Pinpoint the cell where the given text exists, returning its [X, Y] midpoint coordinate. 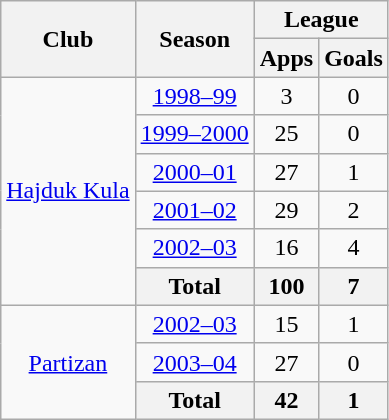
Partizan [68, 362]
2 [354, 210]
League [321, 20]
16 [286, 248]
2001–02 [194, 210]
15 [286, 324]
7 [354, 286]
Goals [354, 58]
25 [286, 134]
1998–99 [194, 96]
42 [286, 400]
100 [286, 286]
4 [354, 248]
Hajduk Kula [68, 191]
3 [286, 96]
Season [194, 39]
29 [286, 210]
Club [68, 39]
1999–2000 [194, 134]
Apps [286, 58]
2000–01 [194, 172]
2003–04 [194, 362]
